Return [X, Y] of the center of cell containing provided text 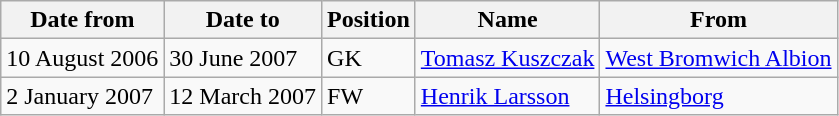
GK [369, 58]
12 March 2007 [243, 96]
FW [369, 96]
Name [508, 20]
2 January 2007 [82, 96]
Position [369, 20]
Helsingborg [718, 96]
Tomasz Kuszczak [508, 58]
30 June 2007 [243, 58]
10 August 2006 [82, 58]
Henrik Larsson [508, 96]
Date to [243, 20]
West Bromwich Albion [718, 58]
From [718, 20]
Date from [82, 20]
